Determine the (X, Y) coordinate at the center of the cell enclosing the given text.  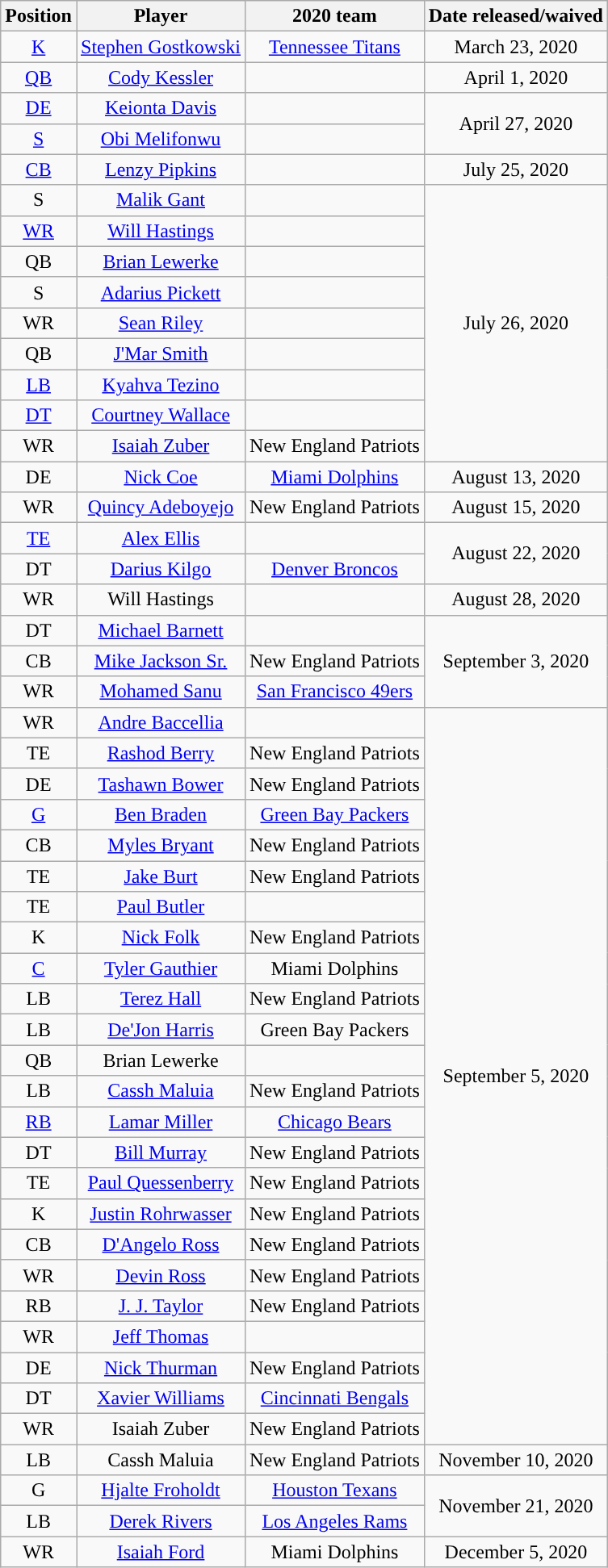
Tyler Gauthier (160, 968)
Quincy Adeboyejo (160, 508)
Justin Rohrwasser (160, 1214)
Bill Murray (160, 1152)
Hjalte Froholdt (160, 1491)
Jake Burt (160, 876)
Alex Ellis (160, 538)
August 13, 2020 (515, 477)
Lamar Miller (160, 1122)
Adarius Pickett (160, 292)
Player (160, 16)
J'Mar Smith (160, 353)
Los Angeles Rams (335, 1521)
Paul Butler (160, 907)
Obi Melifonwu (160, 139)
Andre Baccellia (160, 722)
Cincinnati Bengals (335, 1399)
Xavier Williams (160, 1399)
Myles Bryant (160, 845)
D'Angelo Ross (160, 1244)
Isaiah Ford (160, 1552)
Ben Braden (160, 814)
November 21, 2020 (515, 1506)
2020 team (335, 16)
Stephen Gostkowski (160, 47)
Darius Kilgo (160, 569)
April 1, 2020 (515, 77)
Denver Broncos (335, 569)
December 5, 2020 (515, 1552)
July 26, 2020 (515, 323)
Houston Texans (335, 1491)
Mohamed Sanu (160, 692)
Kyahva Tezino (160, 385)
September 5, 2020 (515, 1076)
Tashawn Bower (160, 784)
November 10, 2020 (515, 1460)
Keionta Davis (160, 108)
July 25, 2020 (515, 169)
March 23, 2020 (515, 47)
August 28, 2020 (515, 600)
De'Jon Harris (160, 1030)
Derek Rivers (160, 1521)
Rashod Berry (160, 753)
Courtney Wallace (160, 416)
Cody Kessler (160, 77)
August 15, 2020 (515, 508)
Sean Riley (160, 323)
Nick Folk (160, 938)
Terez Hall (160, 999)
Chicago Bears (335, 1122)
San Francisco 49ers (335, 692)
Date released/waived (515, 16)
August 22, 2020 (515, 554)
Jeff Thomas (160, 1336)
Michael Barnett (160, 630)
Tennessee Titans (335, 47)
Nick Coe (160, 477)
J. J. Taylor (160, 1306)
Nick Thurman (160, 1368)
Lenzy Pipkins (160, 169)
Malik Gant (160, 200)
September 3, 2020 (515, 661)
Mike Jackson Sr. (160, 661)
Devin Ross (160, 1275)
April 27, 2020 (515, 123)
Paul Quessenberry (160, 1183)
C (39, 968)
Position (39, 16)
